Output the (x, y) coordinate of the center of the cell containing the given text.  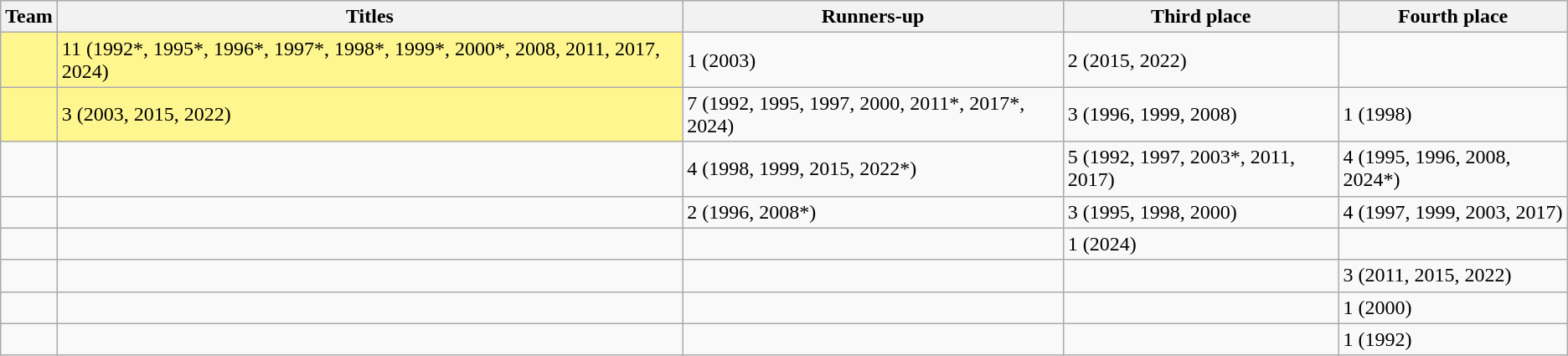
Runners-up (873, 17)
5 (1992, 1997, 2003*, 2011, 2017) (1201, 169)
2 (2015, 2022) (1201, 60)
7 (1992, 1995, 1997, 2000, 2011*, 2017*, 2024) (873, 114)
1 (2024) (1201, 244)
1 (2000) (1452, 307)
Titles (369, 17)
4 (1995, 1996, 2008, 2024*) (1452, 169)
3 (2011, 2015, 2022) (1452, 276)
1 (2003) (873, 60)
2 (1996, 2008*) (873, 212)
1 (1992) (1452, 339)
Fourth place (1452, 17)
4 (1997, 1999, 2003, 2017) (1452, 212)
1 (1998) (1452, 114)
Team (29, 17)
Third place (1201, 17)
11 (1992*, 1995*, 1996*, 1997*, 1998*, 1999*, 2000*, 2008, 2011, 2017, 2024) (369, 60)
4 (1998, 1999, 2015, 2022*) (873, 169)
3 (2003, 2015, 2022) (369, 114)
3 (1996, 1999, 2008) (1201, 114)
3 (1995, 1998, 2000) (1201, 212)
